Determine the (X, Y) coordinate at the center of the cell enclosing the given text.  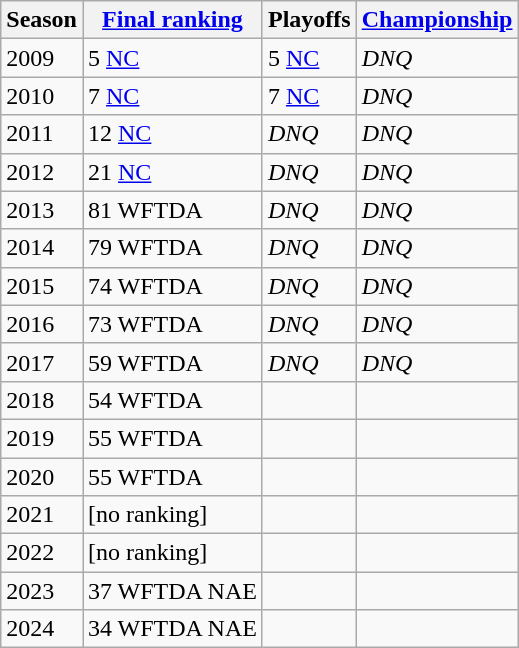
74 WFTDA (172, 286)
79 WFTDA (172, 248)
2019 (42, 438)
2014 (42, 248)
2012 (42, 172)
2009 (42, 58)
Playoffs (309, 20)
59 WFTDA (172, 362)
Final ranking (172, 20)
2020 (42, 477)
Season (42, 20)
2024 (42, 629)
2013 (42, 210)
Championship (437, 20)
2015 (42, 286)
2017 (42, 362)
12 NC (172, 134)
2022 (42, 553)
21 NC (172, 172)
2010 (42, 96)
2016 (42, 324)
2011 (42, 134)
81 WFTDA (172, 210)
54 WFTDA (172, 400)
34 WFTDA NAE (172, 629)
37 WFTDA NAE (172, 591)
73 WFTDA (172, 324)
2021 (42, 515)
2023 (42, 591)
2018 (42, 400)
